Return the (x, y) coordinate for the center point of the cell that contains the specified text.  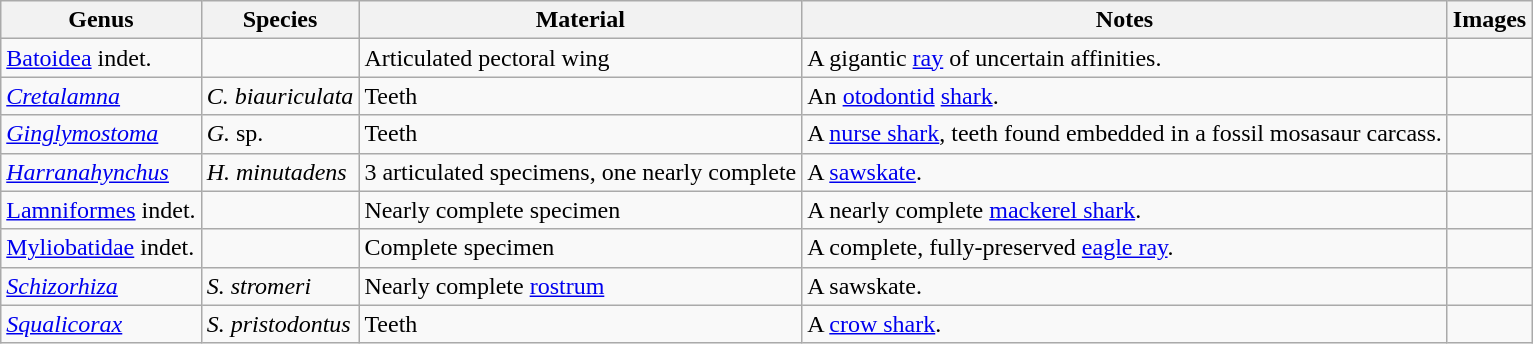
Myliobatidae indet. (101, 248)
Articulated pectoral wing (580, 58)
Nearly complete rostrum (580, 286)
G. sp. (280, 134)
Notes (1125, 20)
Lamniformes indet. (101, 210)
Genus (101, 20)
Ginglymostoma (101, 134)
An otodontid shark. (1125, 96)
A crow shark. (1125, 324)
Images (1489, 20)
Species (280, 20)
A nearly complete mackerel shark. (1125, 210)
Material (580, 20)
A complete, fully-preserved eagle ray. (1125, 248)
S. pristodontus (280, 324)
C. biauriculata (280, 96)
Squalicorax (101, 324)
Cretalamna (101, 96)
Complete specimen (580, 248)
A gigantic ray of uncertain affinities. (1125, 58)
A nurse shark, teeth found embedded in a fossil mosasaur carcass. (1125, 134)
H. minutadens (280, 172)
Nearly complete specimen (580, 210)
Schizorhiza (101, 286)
S. stromeri (280, 286)
3 articulated specimens, one nearly complete (580, 172)
Batoidea indet. (101, 58)
Harranahynchus (101, 172)
